Capture the cell that displays the provided text and extract its [X, Y] central coordinate. 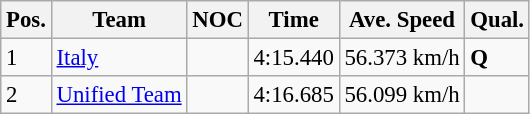
Pos. [26, 20]
2 [26, 95]
Q [497, 58]
Unified Team [119, 95]
Italy [119, 58]
Ave. Speed [402, 20]
1 [26, 58]
Qual. [497, 20]
Time [294, 20]
NOC [218, 20]
Team [119, 20]
4:16.685 [294, 95]
4:15.440 [294, 58]
56.099 km/h [402, 95]
56.373 km/h [402, 58]
